Capture the cell that displays the provided text and extract its (x, y) central coordinate. 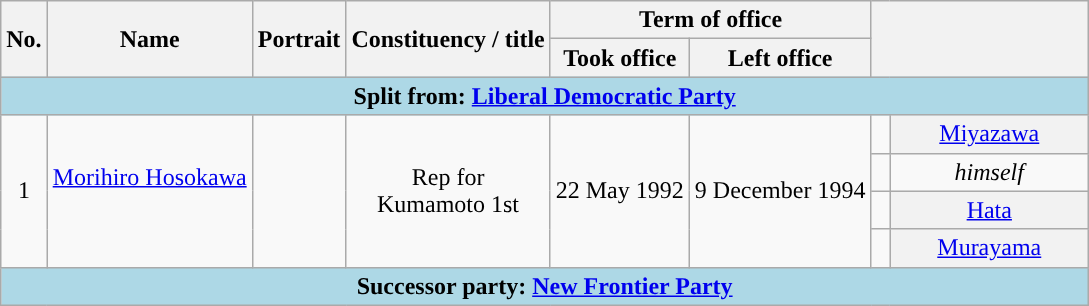
22 May 1992 (620, 191)
Miyazawa (989, 134)
Hata (989, 210)
Murayama (989, 248)
himself (989, 172)
Left office (780, 58)
9 December 1994 (780, 191)
Successor party: New Frontier Party (545, 286)
Portrait (299, 39)
Constituency / title (448, 39)
Name (150, 39)
No. (24, 39)
Took office (620, 58)
Term of office (710, 20)
Rep forKumamoto 1st (448, 191)
Split from: Liberal Democratic Party (545, 96)
Morihiro Hosokawa (150, 191)
1 (24, 191)
